Provide the (x, y) coordinate of the cell's center where the given text is located.  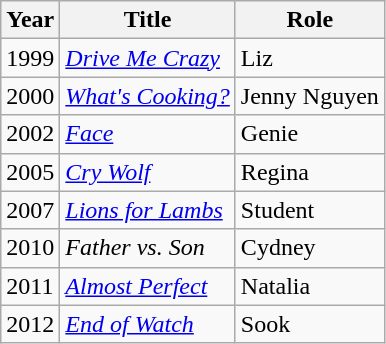
Cydney (310, 248)
Title (148, 20)
2011 (30, 286)
Genie (310, 134)
Year (30, 20)
2000 (30, 96)
Cry Wolf (148, 172)
2012 (30, 324)
Sook (310, 324)
2005 (30, 172)
Father vs. Son (148, 248)
What's Cooking? (148, 96)
Natalia (310, 286)
2002 (30, 134)
Regina (310, 172)
End of Watch (148, 324)
Drive Me Crazy (148, 58)
Liz (310, 58)
2007 (30, 210)
Student (310, 210)
Role (310, 20)
1999 (30, 58)
Lions for Lambs (148, 210)
2010 (30, 248)
Jenny Nguyen (310, 96)
Almost Perfect (148, 286)
Face (148, 134)
